Scan for the cell matching the given text and deliver its [x, y] coordinate at center. 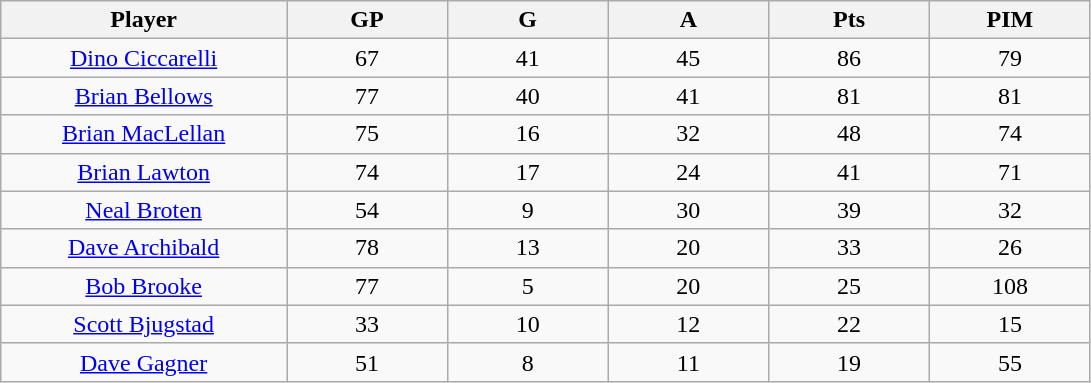
78 [368, 248]
10 [528, 324]
Dave Gagner [144, 362]
45 [688, 58]
8 [528, 362]
Player [144, 20]
Brian Lawton [144, 172]
GP [368, 20]
86 [850, 58]
5 [528, 286]
9 [528, 210]
30 [688, 210]
Dave Archibald [144, 248]
Brian Bellows [144, 96]
24 [688, 172]
25 [850, 286]
75 [368, 134]
Bob Brooke [144, 286]
16 [528, 134]
13 [528, 248]
Scott Bjugstad [144, 324]
17 [528, 172]
G [528, 20]
51 [368, 362]
12 [688, 324]
71 [1010, 172]
Neal Broten [144, 210]
22 [850, 324]
19 [850, 362]
54 [368, 210]
Brian MacLellan [144, 134]
26 [1010, 248]
PIM [1010, 20]
48 [850, 134]
55 [1010, 362]
Pts [850, 20]
39 [850, 210]
15 [1010, 324]
A [688, 20]
79 [1010, 58]
108 [1010, 286]
11 [688, 362]
40 [528, 96]
67 [368, 58]
Dino Ciccarelli [144, 58]
